Return the (X, Y) coordinate for the center point of the cell that contains the specified text.  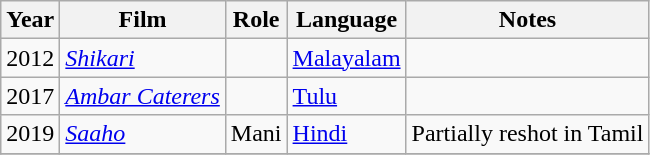
2012 (30, 58)
Saaho (143, 134)
Year (30, 20)
Hindi (346, 134)
Tulu (346, 96)
Role (256, 20)
2017 (30, 96)
Notes (528, 20)
Language (346, 20)
Shikari (143, 58)
Mani (256, 134)
2019 (30, 134)
Film (143, 20)
Ambar Caterers (143, 96)
Partially reshot in Tamil (528, 134)
Malayalam (346, 58)
